Find where the given text appears and provide that cell's center as (X, Y) coordinate. 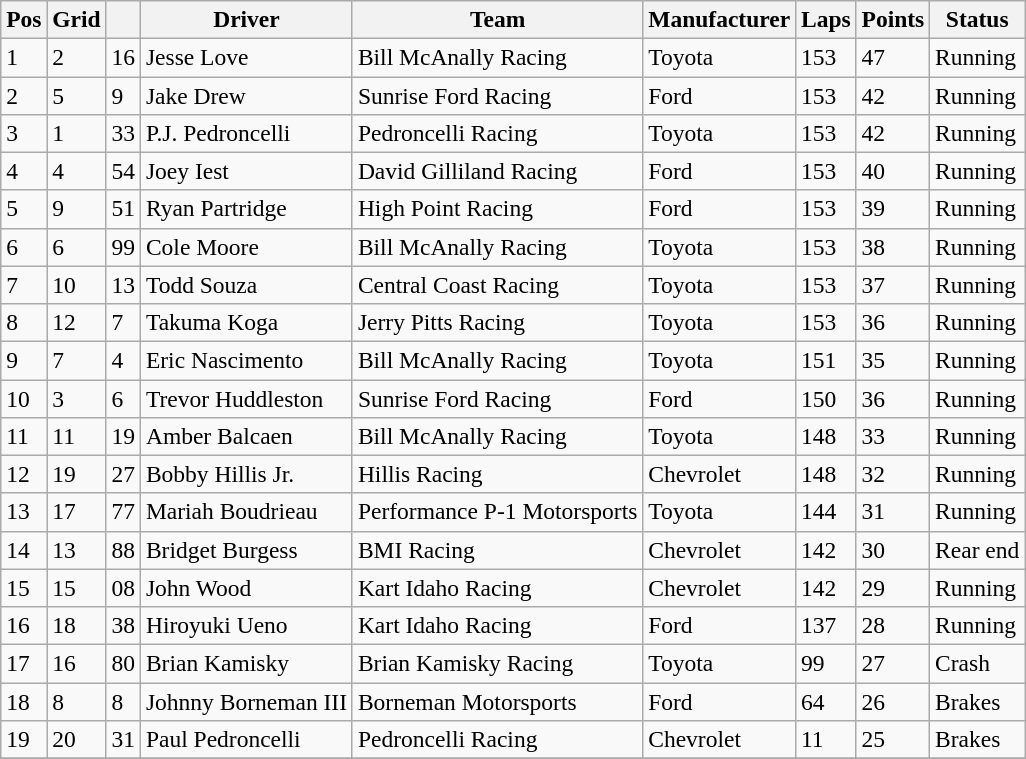
Todd Souza (246, 285)
Laps (826, 19)
Status (978, 19)
Hiroyuki Ueno (246, 625)
David Gilliland Racing (497, 171)
Paul Pedroncelli (246, 739)
08 (123, 588)
144 (826, 512)
37 (893, 285)
John Wood (246, 588)
32 (893, 474)
150 (826, 398)
Jerry Pitts Racing (497, 322)
Crash (978, 663)
Brian Kamisky Racing (497, 663)
51 (123, 209)
Performance P-1 Motorsports (497, 512)
Driver (246, 19)
Points (893, 19)
Bobby Hillis Jr. (246, 474)
80 (123, 663)
Manufacturer (720, 19)
25 (893, 739)
High Point Racing (497, 209)
BMI Racing (497, 550)
151 (826, 360)
Grid (76, 19)
Jake Drew (246, 95)
Central Coast Racing (497, 285)
Rear end (978, 550)
29 (893, 588)
Trevor Huddleston (246, 398)
Cole Moore (246, 247)
Pos (24, 19)
30 (893, 550)
39 (893, 209)
26 (893, 701)
Takuma Koga (246, 322)
40 (893, 171)
Ryan Partridge (246, 209)
Team (497, 19)
Borneman Motorsports (497, 701)
54 (123, 171)
20 (76, 739)
137 (826, 625)
Bridget Burgess (246, 550)
Johnny Borneman III (246, 701)
Eric Nascimento (246, 360)
64 (826, 701)
Brian Kamisky (246, 663)
Mariah Boudrieau (246, 512)
Jesse Love (246, 57)
47 (893, 57)
14 (24, 550)
88 (123, 550)
Joey Iest (246, 171)
28 (893, 625)
77 (123, 512)
35 (893, 360)
Amber Balcaen (246, 436)
Hillis Racing (497, 474)
P.J. Pedroncelli (246, 133)
